From the cell containing the given text, extract its center point as (X, Y) coordinate. 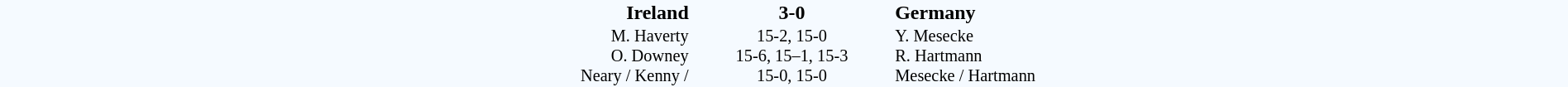
Germany (1082, 12)
Y. MeseckeR. HartmannMesecke / Hartmann (1082, 56)
M. Haverty O. DowneyNeary / Kenny / (501, 56)
3-0 (791, 12)
Ireland (501, 12)
15-2, 15-015-6, 15–1, 15-315-0, 15-0 (791, 56)
